Return the [x, y] coordinate for the center point of the cell that contains the specified text.  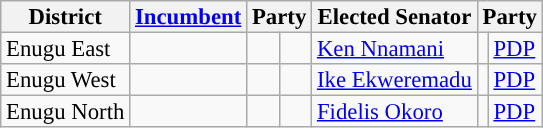
Ike Ekweremadu [395, 80]
Enugu West [66, 80]
Enugu North [66, 112]
Incumbent [188, 17]
Ken Nnamani [395, 49]
Elected Senator [395, 17]
Fidelis Okoro [395, 112]
Enugu East [66, 49]
District [66, 17]
